Scan for the cell matching the given text and deliver its [x, y] coordinate at center. 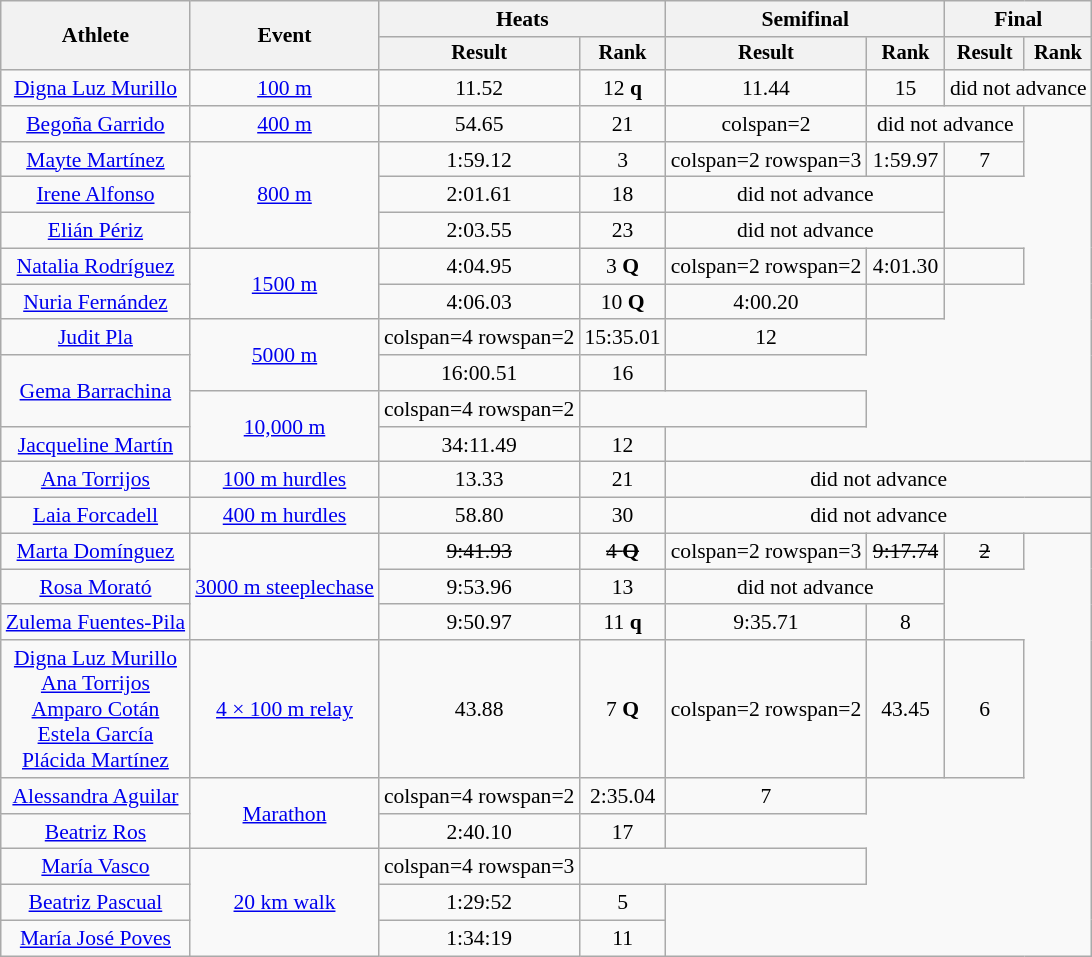
1500 m [284, 284]
11.52 [480, 88]
7 Q [622, 709]
María Vasco [96, 867]
9:35.71 [766, 623]
2:03.55 [480, 231]
Jacqueline Martín [96, 445]
Mayte Martínez [96, 160]
23 [622, 231]
2 [985, 552]
Laia Forcadell [96, 516]
4:06.03 [480, 302]
4:01.30 [906, 267]
Final [1018, 19]
3 Q [622, 267]
Begoña Garrido [96, 124]
9:50.97 [480, 623]
18 [622, 195]
58.80 [480, 516]
Nuria Fernández [96, 302]
Event [284, 36]
16 [622, 373]
11 q [622, 623]
30 [622, 516]
1:59.97 [906, 160]
9:41.93 [480, 552]
17 [622, 832]
colspan=4 rowspan=3 [480, 867]
Marathon [284, 814]
Heats [522, 19]
8 [906, 623]
6 [985, 709]
Beatriz Pascual [96, 903]
54.65 [480, 124]
Judit Pla [96, 338]
43.45 [906, 709]
400 m [284, 124]
2:01.61 [480, 195]
Digna Luz Murillo [96, 88]
13 [622, 587]
Digna Luz MurilloAna TorrijosAmparo CotánEstela GarcíaPlácida Martínez [96, 709]
Rosa Morató [96, 587]
9:53.96 [480, 587]
4 Q [622, 552]
15 [906, 88]
Elián Périz [96, 231]
Beatriz Ros [96, 832]
Marta Domínguez [96, 552]
3 [622, 160]
43.88 [480, 709]
1:34:19 [480, 939]
400 m hurdles [284, 516]
4 × 100 m relay [284, 709]
Ana Torrijos [96, 480]
2:40.10 [480, 832]
Alessandra Aguilar [96, 796]
100 m [284, 88]
11 [622, 939]
9:17.74 [906, 552]
20 km walk [284, 902]
13.33 [480, 480]
Natalia Rodríguez [96, 267]
800 m [284, 196]
12 q [622, 88]
2:35.04 [622, 796]
16:00.51 [480, 373]
Athlete [96, 36]
10,000 m [284, 426]
Irene Alfonso [96, 195]
4:00.20 [766, 302]
1:59.12 [480, 160]
34:11.49 [480, 445]
Semifinal [806, 19]
5 [622, 903]
10 Q [622, 302]
colspan=2 [766, 124]
5000 m [284, 356]
3000 m steeplechase [284, 588]
11.44 [766, 88]
Zulema Fuentes-Pila [96, 623]
Gema Barrachina [96, 390]
María José Poves [96, 939]
15:35.01 [622, 338]
100 m hurdles [284, 480]
1:29:52 [480, 903]
4:04.95 [480, 267]
